Detect which cell encompasses the target text, then output its [x, y] center coordinate. 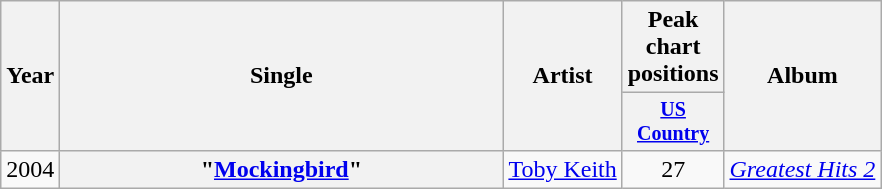
"Mockingbird" [282, 169]
Year [30, 76]
Album [802, 76]
Artist [562, 76]
Toby Keith [562, 169]
US Country [673, 122]
Single [282, 76]
Peak chartpositions [673, 47]
Greatest Hits 2 [802, 169]
27 [673, 169]
2004 [30, 169]
